Pinpoint the cell where the given text exists, returning its [X, Y] midpoint coordinate. 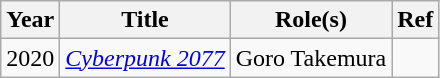
2020 [30, 58]
Ref [416, 20]
Goro Takemura [311, 58]
Year [30, 20]
Cyberpunk 2077 [145, 58]
Title [145, 20]
Role(s) [311, 20]
